Find where the given text appears and provide that cell's center as [X, Y] coordinate. 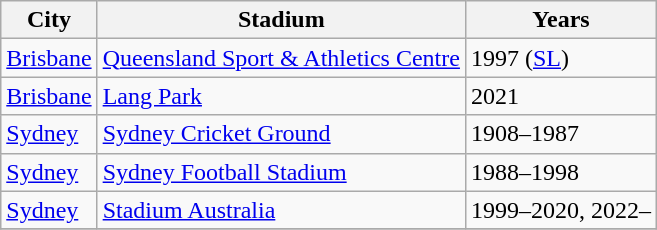
Queensland Sport & Athletics Centre [281, 58]
Sydney Cricket Ground [281, 134]
Stadium Australia [281, 210]
Years [560, 20]
Stadium [281, 20]
2021 [560, 96]
1908–1987 [560, 134]
1997 (SL) [560, 58]
1999–2020, 2022– [560, 210]
Sydney Football Stadium [281, 172]
City [49, 20]
1988–1998 [560, 172]
Lang Park [281, 96]
